Scan for the cell matching the given text and deliver its (X, Y) coordinate at center. 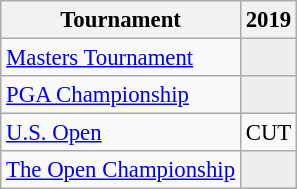
The Open Championship (121, 170)
Tournament (121, 20)
2019 (268, 20)
Masters Tournament (121, 58)
CUT (268, 133)
U.S. Open (121, 133)
PGA Championship (121, 95)
